Provide the [x, y] coordinate of the cell's center where the given text is located.  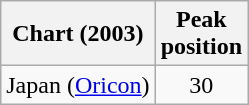
Peakposition [201, 34]
Chart (2003) [78, 34]
Japan (Oricon) [78, 85]
30 [201, 85]
